Search for the cell housing the specified text and yield its (X, Y) center coordinate. 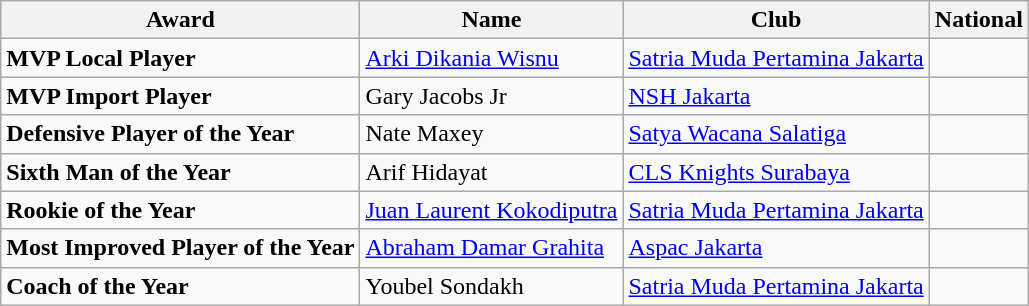
Sixth Man of the Year (180, 172)
Most Improved Player of the Year (180, 248)
Nate Maxey (492, 134)
Youbel Sondakh (492, 286)
NSH Jakarta (776, 96)
Club (776, 20)
Coach of the Year (180, 286)
Satya Wacana Salatiga (776, 134)
Name (492, 20)
MVP Local Player (180, 58)
Gary Jacobs Jr (492, 96)
CLS Knights Surabaya (776, 172)
Rookie of the Year (180, 210)
Defensive Player of the Year (180, 134)
Award (180, 20)
Aspac Jakarta (776, 248)
National (978, 20)
Arif Hidayat (492, 172)
Arki Dikania Wisnu (492, 58)
MVP Import Player (180, 96)
Juan Laurent Kokodiputra (492, 210)
Abraham Damar Grahita (492, 248)
